From the cell containing the given text, extract its center point as (x, y) coordinate. 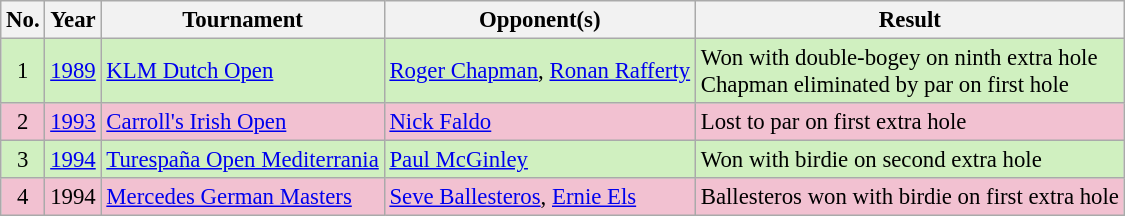
1993 (73, 122)
3 (23, 160)
Nick Faldo (540, 122)
Turespaña Open Mediterrania (242, 160)
Ballesteros won with birdie on first extra hole (910, 197)
Year (73, 20)
Mercedes German Masters (242, 197)
KLM Dutch Open (242, 72)
Result (910, 20)
1 (23, 72)
Won with double-bogey on ninth extra holeChapman eliminated by par on first hole (910, 72)
Roger Chapman, Ronan Rafferty (540, 72)
Won with birdie on second extra hole (910, 160)
Opponent(s) (540, 20)
Carroll's Irish Open (242, 122)
1989 (73, 72)
Tournament (242, 20)
Lost to par on first extra hole (910, 122)
No. (23, 20)
2 (23, 122)
Seve Ballesteros, Ernie Els (540, 197)
4 (23, 197)
Paul McGinley (540, 160)
